Return the [X, Y] coordinate for the center point of the cell that contains the specified text.  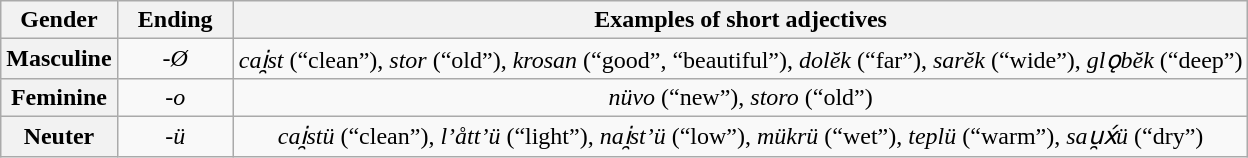
-ü [175, 136]
cai̯st (“clean”), stor (“old”), krosan (“good”, “beautiful”), dolĕk (“far”), sarĕk (“wide”), glǫbĕk (“deep”) [740, 59]
Feminine [59, 97]
-Ø [175, 59]
Examples of short adjectives [740, 20]
Neuter [59, 136]
nüvo (“new”), storo (“old”) [740, 97]
Ending [175, 20]
Masculine [59, 59]
-o [175, 97]
Gender [59, 20]
cai̯stü (“clean”), l’ått’ü (“light”), nai̯st’ü (“low”), mükrü (“wet”), teplü (“warm”), sau̯х́ü (“dry”) [740, 136]
